Pinpoint the cell where the given text exists, returning its [x, y] midpoint coordinate. 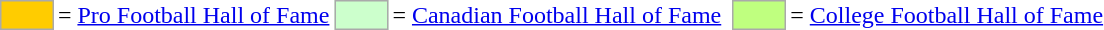
= Pro Football Hall of Fame [194, 15]
= Canadian Football Hall of Fame [557, 15]
